Detect which cell encompasses the target text, then output its (X, Y) center coordinate. 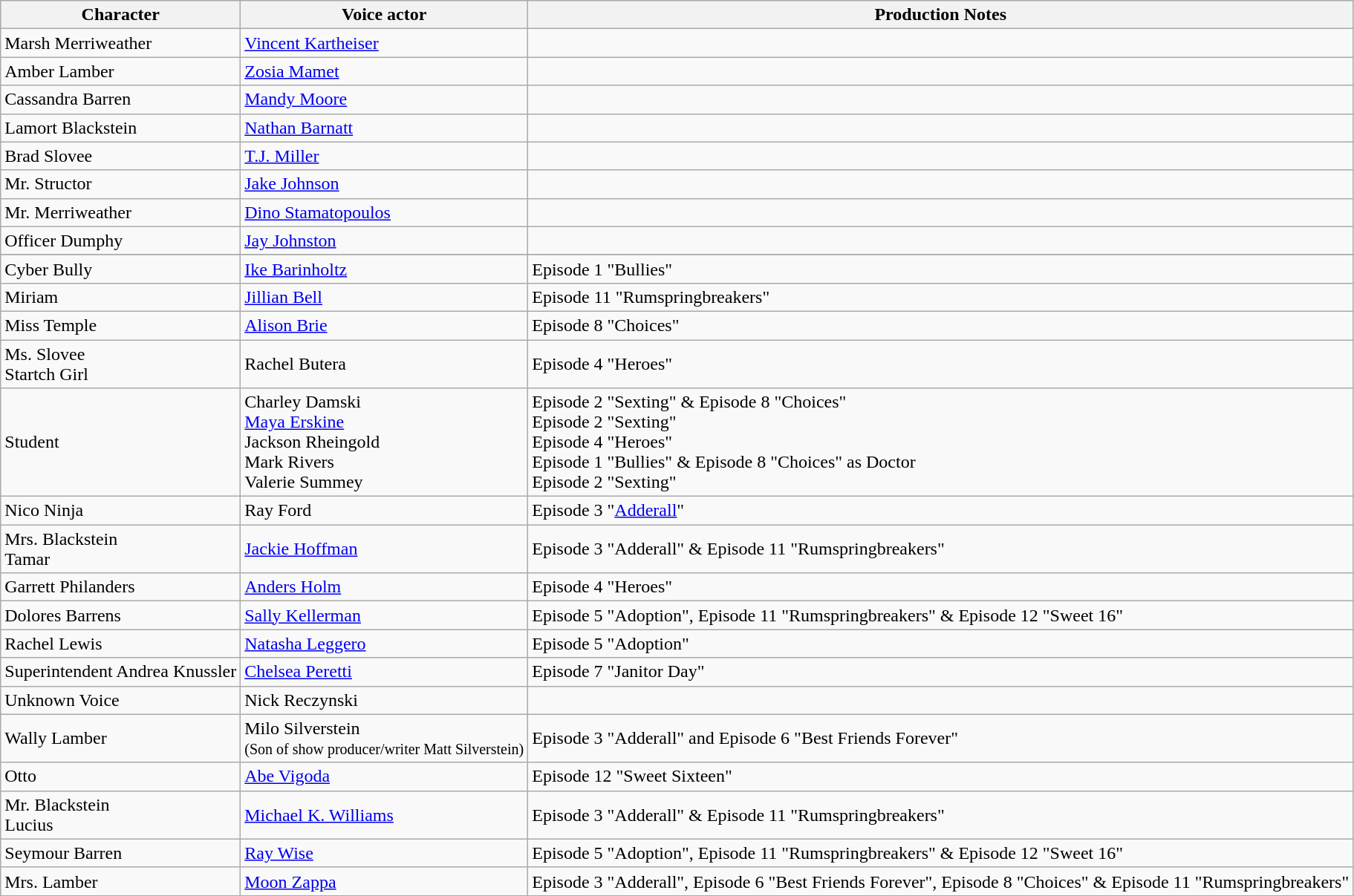
Mrs. BlacksteinTamar (120, 549)
Jackie Hoffman (385, 549)
Nico Ninja (120, 511)
Abe Vigoda (385, 776)
Ray Ford (385, 511)
Wally Lamber (120, 738)
Moon Zappa (385, 881)
Superintendent Andrea Knussler (120, 672)
Michael K. Williams (385, 815)
Amber Lamber (120, 71)
Anders Holm (385, 587)
Garrett Philanders (120, 587)
Lamort Blackstein (120, 128)
T.J. Miller (385, 156)
Rachel Lewis (120, 644)
Ray Wise (385, 853)
Episode 3 "Adderall" (940, 511)
Episode 1 "Bullies" (940, 269)
Unknown Voice (120, 700)
Vincent Kartheiser (385, 43)
Voice actor (385, 15)
Charley DamskiMaya ErskineJackson RheingoldMark RiversValerie Summey (385, 442)
Nathan Barnatt (385, 128)
Episode 7 "Janitor Day" (940, 672)
Chelsea Peretti (385, 672)
Rachel Butera (385, 364)
Dino Stamatopoulos (385, 212)
Episode 8 "Choices" (940, 325)
Officer Dumphy (120, 241)
Brad Slovee (120, 156)
Ike Barinholtz (385, 269)
Ms. SloveeStartch Girl (120, 364)
Character (120, 15)
Mr. BlacksteinLucius (120, 815)
Otto (120, 776)
Episode 11 "Rumspringbreakers" (940, 297)
Jay Johnston (385, 241)
Seymour Barren (120, 853)
Milo Silverstein(Son of show producer/writer Matt Silverstein) (385, 738)
Nick Reczynski (385, 700)
Jillian Bell (385, 297)
Marsh Merriweather (120, 43)
Natasha Leggero (385, 644)
Alison Brie (385, 325)
Episode 3 "Adderall", Episode 6 "Best Friends Forever", Episode 8 "Choices" & Episode 11 "Rumspringbreakers" (940, 881)
Mr. Merriweather (120, 212)
Episode 2 "Sexting" & Episode 8 "Choices"Episode 2 "Sexting"Episode 4 "Heroes"Episode 1 "Bullies" & Episode 8 "Choices" as DoctorEpisode 2 "Sexting" (940, 442)
Mr. Structor (120, 184)
Jake Johnson (385, 184)
Episode 5 "Adoption" (940, 644)
Cassandra Barren (120, 99)
Miriam (120, 297)
Mandy Moore (385, 99)
Miss Temple (120, 325)
Dolores Barrens (120, 615)
Production Notes (940, 15)
Episode 12 "Sweet Sixteen" (940, 776)
Mrs. Lamber (120, 881)
Episode 3 "Adderall" and Episode 6 "Best Friends Forever" (940, 738)
Student (120, 442)
Zosia Mamet (385, 71)
Sally Kellerman (385, 615)
Cyber Bully (120, 269)
